From the cell containing the given text, extract its center point as [x, y] coordinate. 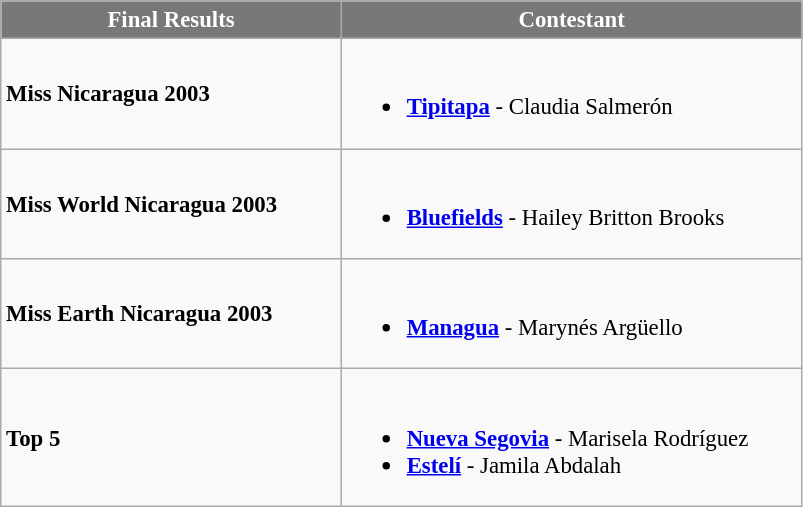
Final Results [172, 20]
Bluefields - Hailey Britton Brooks [572, 204]
Miss Earth Nicaragua 2003 [172, 314]
Managua - Marynés Argüello [572, 314]
Tipitapa - Claudia Salmerón [572, 94]
Top 5 [172, 438]
Contestant [572, 20]
Miss World Nicaragua 2003 [172, 204]
Miss Nicaragua 2003 [172, 94]
Nueva Segovia - Marisela Rodríguez Estelí - Jamila Abdalah [572, 438]
